Locate the cell with the specified text and output its (x, y) center coordinate. 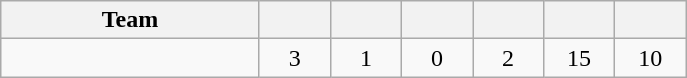
3 (294, 58)
0 (436, 58)
15 (580, 58)
1 (366, 58)
2 (508, 58)
10 (650, 58)
Team (130, 20)
